Find where the given text appears and provide that cell's center as (x, y) coordinate. 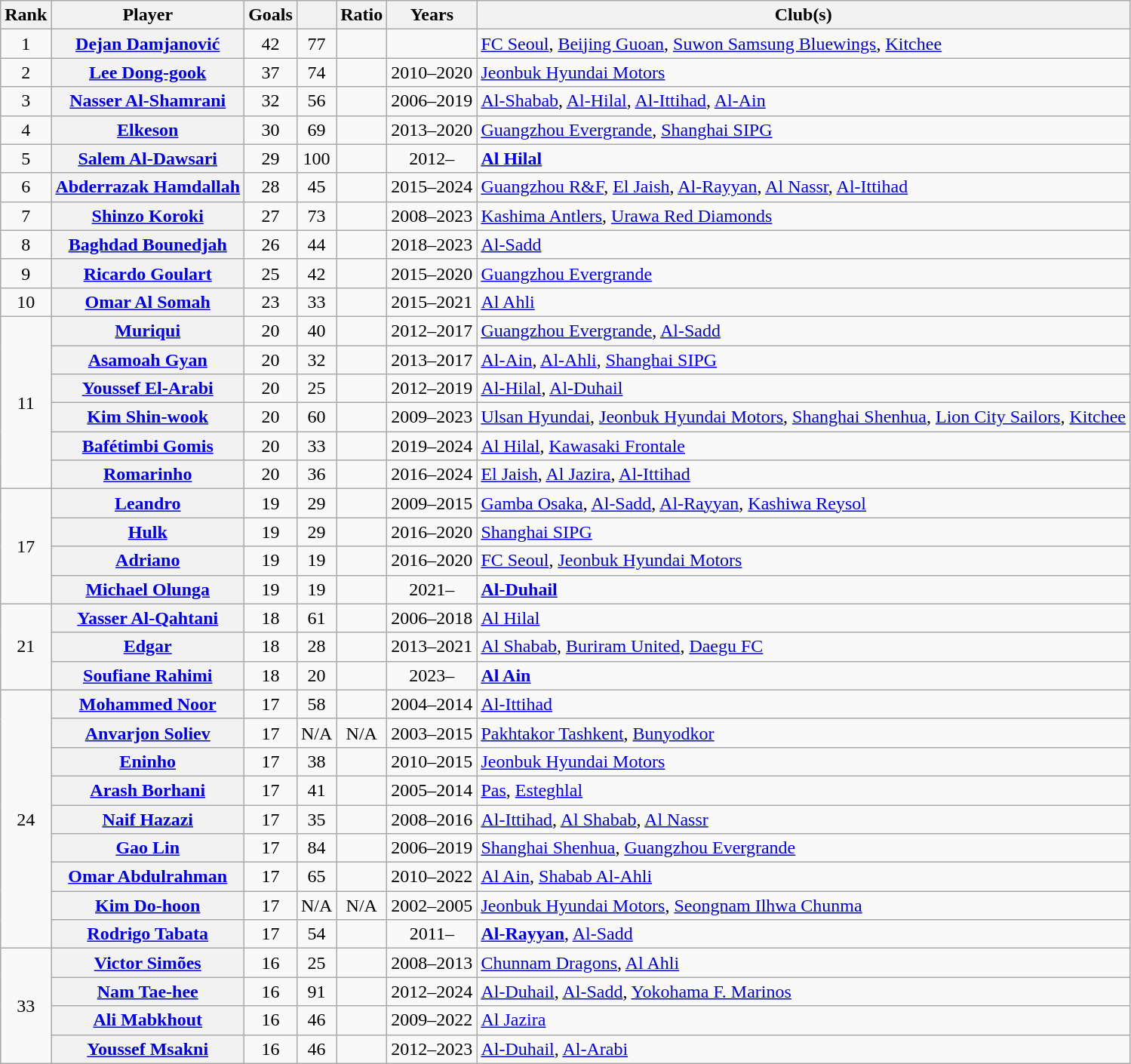
58 (316, 704)
65 (316, 877)
40 (316, 331)
Romarinho (148, 475)
Eninho (148, 761)
Club(s) (804, 15)
2008–2013 (432, 963)
61 (316, 618)
Ulsan Hyundai, Jeonbuk Hyundai Motors, Shanghai Shenhua, Lion City Sailors, Kitchee (804, 417)
77 (316, 44)
2010–2022 (432, 877)
Chunnam Dragons, Al Ahli (804, 963)
9 (26, 273)
24 (26, 820)
Nam Tae-hee (148, 992)
60 (316, 417)
Salem Al-Dawsari (148, 158)
2003–2015 (432, 733)
26 (271, 244)
2012–2017 (432, 331)
Naif Hazazi (148, 819)
Pakhtakor Tashkent, Bunyodkor (804, 733)
Adriano (148, 561)
Soufiane Rahimi (148, 675)
36 (316, 475)
2009–2022 (432, 1020)
2015–2021 (432, 302)
73 (316, 216)
Guangzhou Evergrande, Shanghai SIPG (804, 130)
2015–2024 (432, 187)
Al-Hilal, Al-Duhail (804, 389)
El Jaish, Al Jazira, Al-Ittihad (804, 475)
2010–2015 (432, 761)
Al-Ittihad, Al Shabab, Al Nassr (804, 819)
23 (271, 302)
2 (26, 72)
2010–2020 (432, 72)
41 (316, 790)
Guangzhou R&F, El Jaish, Al-Rayyan, Al Nassr, Al-Ittihad (804, 187)
FC Seoul, Beijing Guoan, Suwon Samsung Bluewings, Kitchee (804, 44)
2008–2016 (432, 819)
54 (316, 934)
Ratio (362, 15)
Goals (271, 15)
Al-Sadd (804, 244)
Shanghai SIPG (804, 532)
Arash Borhani (148, 790)
Al Ain, Shabab Al-Ahli (804, 877)
Pas, Esteghlal (804, 790)
Leandro (148, 503)
2016–2024 (432, 475)
Shanghai Shenhua, Guangzhou Evergrande (804, 848)
Rodrigo Tabata (148, 934)
2019–2024 (432, 446)
10 (26, 302)
Al-Duhail, Al-Sadd, Yokohama F. Marinos (804, 992)
2012–2023 (432, 1049)
100 (316, 158)
Al-Rayyan, Al-Sadd (804, 934)
30 (271, 130)
Elkeson (148, 130)
Al-Duhail (804, 589)
35 (316, 819)
Lee Dong-gook (148, 72)
Hulk (148, 532)
Nasser Al-Shamrani (148, 101)
Asamoah Gyan (148, 360)
2002–2005 (432, 906)
7 (26, 216)
Guangzhou Evergrande, Al-Sadd (804, 331)
2005–2014 (432, 790)
44 (316, 244)
2018–2023 (432, 244)
Al Ahli (804, 302)
Guangzhou Evergrande (804, 273)
Jeonbuk Hyundai Motors, Seongnam Ilhwa Chunma (804, 906)
Years (432, 15)
Gao Lin (148, 848)
Muriqui (148, 331)
Kashima Antlers, Urawa Red Diamonds (804, 216)
45 (316, 187)
Al Hilal, Kawasaki Frontale (804, 446)
Dejan Damjanović (148, 44)
84 (316, 848)
Al-Ain, Al-Ahli, Shanghai SIPG (804, 360)
91 (316, 992)
Al-Duhail, Al-Arabi (804, 1049)
21 (26, 647)
74 (316, 72)
Al-Ittihad (804, 704)
Yasser Al-Qahtani (148, 618)
2012–2024 (432, 992)
Ali Mabkhout (148, 1020)
Youssef El-Arabi (148, 389)
Al Shabab, Buriram United, Daegu FC (804, 647)
Omar Al Somah (148, 302)
4 (26, 130)
FC Seoul, Jeonbuk Hyundai Motors (804, 561)
Bafétimbi Gomis (148, 446)
Shinzo Koroki (148, 216)
37 (271, 72)
56 (316, 101)
1 (26, 44)
Al Jazira (804, 1020)
2009–2023 (432, 417)
5 (26, 158)
Michael Olunga (148, 589)
2004–2014 (432, 704)
Omar Abdulrahman (148, 877)
Player (148, 15)
11 (26, 402)
2012–2019 (432, 389)
Kim Shin-wook (148, 417)
Baghdad Bounedjah (148, 244)
2013–2021 (432, 647)
2009–2015 (432, 503)
2012– (432, 158)
6 (26, 187)
Kim Do-hoon (148, 906)
Mohammed Noor (148, 704)
2015–2020 (432, 273)
3 (26, 101)
Victor Simões (148, 963)
Al-Shabab, Al-Hilal, Al-Ittihad, Al-Ain (804, 101)
Anvarjon Soliev (148, 733)
8 (26, 244)
2008–2023 (432, 216)
2013–2017 (432, 360)
Abderrazak Hamdallah (148, 187)
38 (316, 761)
2013–2020 (432, 130)
69 (316, 130)
Al Ain (804, 675)
Edgar (148, 647)
27 (271, 216)
2023– (432, 675)
2021– (432, 589)
Rank (26, 15)
Ricardo Goulart (148, 273)
2006–2018 (432, 618)
2011– (432, 934)
Gamba Osaka, Al-Sadd, Al-Rayyan, Kashiwa Reysol (804, 503)
Youssef Msakni (148, 1049)
